Detect which cell encompasses the target text, then output its (x, y) center coordinate. 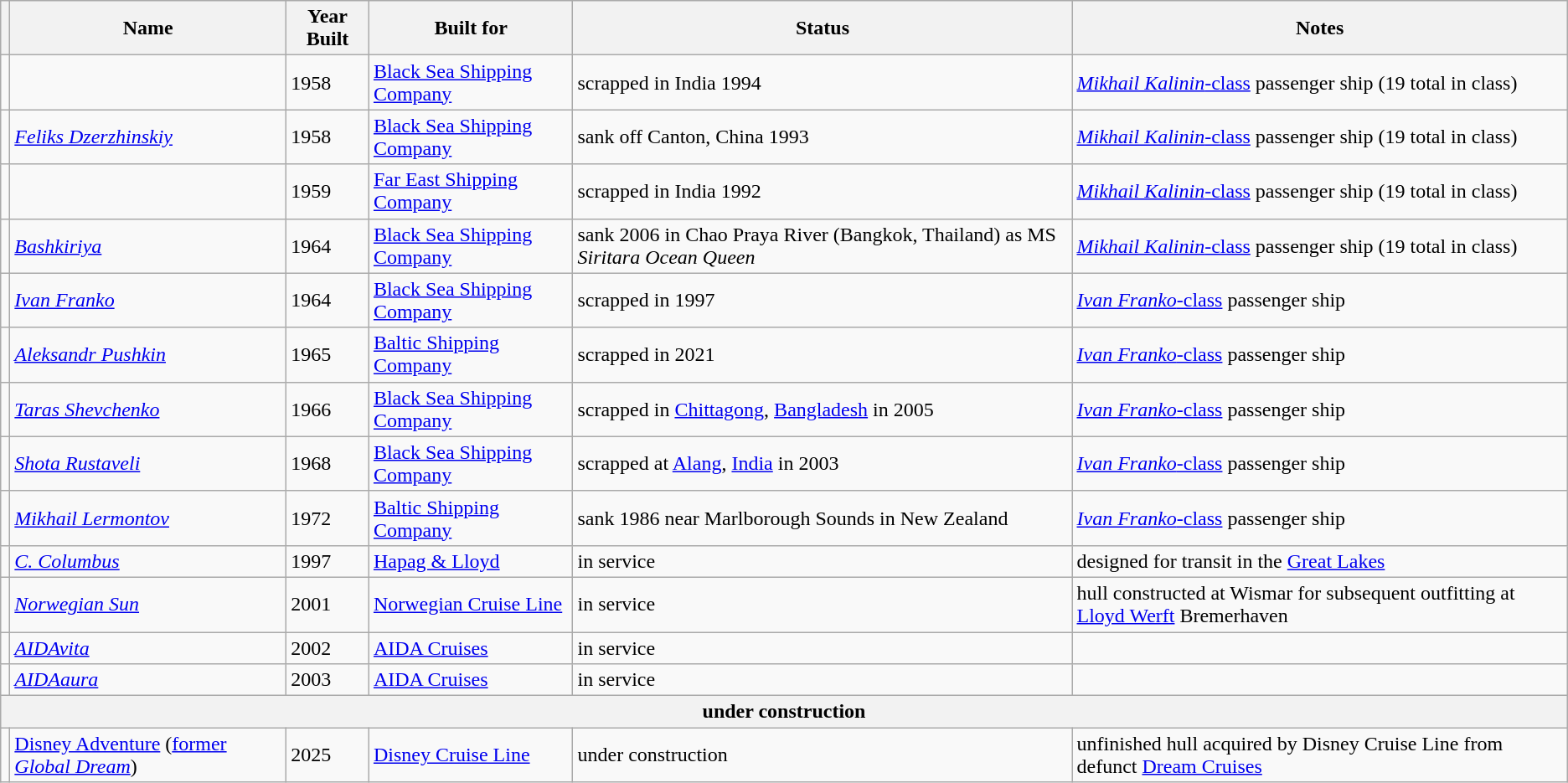
scrapped in India 1994 (823, 82)
sank 1986 near Marlborough Sounds in New Zealand (823, 518)
Bashkiriya (148, 246)
1968 (328, 464)
AIDAvita (148, 647)
Norwegian Cruise Line (471, 605)
Notes (1320, 28)
Feliks Dzerzhinskiy (148, 137)
2003 (328, 680)
C. Columbus (148, 561)
Disney Adventure (former Global Dream) (148, 755)
1966 (328, 409)
hull constructed at Wismar for subsequent outfitting at Lloyd Werft Bremerhaven (1320, 605)
Mikhail Lermontov (148, 518)
AIDAaura (148, 680)
Hapag & Lloyd (471, 561)
designed for transit in the Great Lakes (1320, 561)
Built for (471, 28)
1972 (328, 518)
scrapped at Alang, India in 2003 (823, 464)
Aleksandr Pushkin (148, 355)
unfinished hull acquired by Disney Cruise Line from defunct Dream Cruises (1320, 755)
2025 (328, 755)
sank 2006 in Chao Praya River (Bangkok, Thailand) as MS Siritara Ocean Queen (823, 246)
scrapped in 1997 (823, 300)
2001 (328, 605)
1965 (328, 355)
1959 (328, 191)
Shota Rustaveli (148, 464)
Status (823, 28)
scrapped in Chittagong, Bangladesh in 2005 (823, 409)
2002 (328, 647)
scrapped in 2021 (823, 355)
1997 (328, 561)
Year Built (328, 28)
Name (148, 28)
Disney Cruise Line (471, 755)
Ivan Franko (148, 300)
Norwegian Sun (148, 605)
scrapped in India 1992 (823, 191)
Far East Shipping Company (471, 191)
sank off Canton, China 1993 (823, 137)
Taras Shevchenko (148, 409)
